Extract the (X, Y) coordinate from the center of the cell holding the provided text.  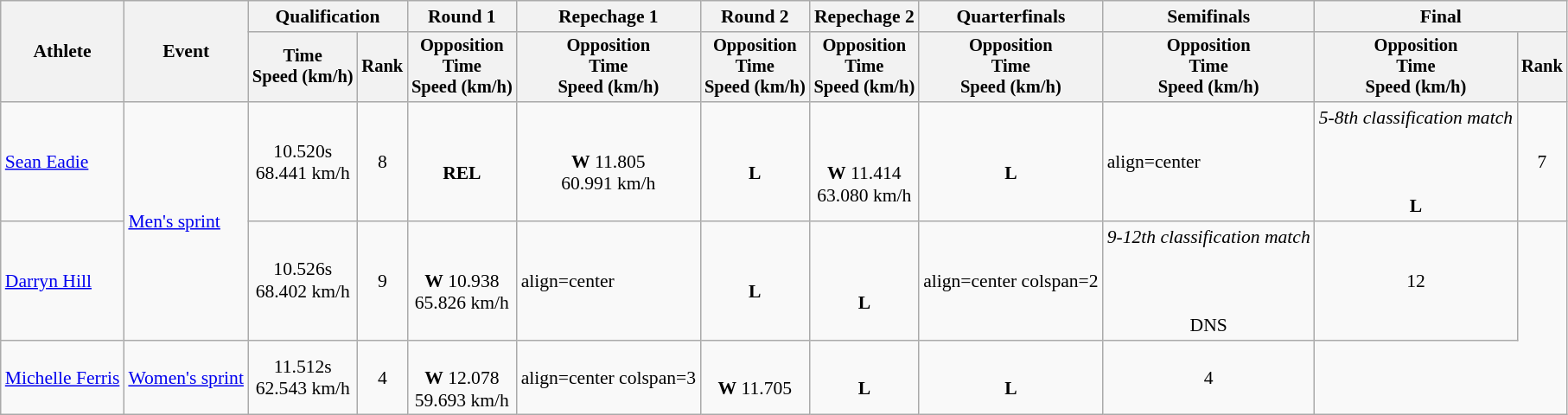
Final (1441, 16)
Repechage 2 (864, 16)
Semifinals (1208, 16)
Round 2 (755, 16)
Event (186, 52)
W 11.414 63.080 km/h (864, 162)
W 10.938 65.826 km/h (462, 281)
Round 1 (462, 16)
TimeSpeed (km/h) (303, 67)
Athlete (62, 52)
9 (382, 281)
align=center colspan=2 (1010, 281)
12 (1416, 281)
9-12th classification match DNS (1208, 281)
W 11.805 60.991 km/h (609, 162)
REL (462, 162)
10.520s 68.441 km/h (303, 162)
Qualification (328, 16)
10.526s 68.402 km/h (303, 281)
Darryn Hill (62, 281)
5-8th classification match L (1416, 162)
8 (382, 162)
Quarterfinals (1010, 16)
7 (1542, 162)
Men's sprint (186, 221)
Sean Eadie (62, 162)
Repechage 1 (609, 16)
